Detect which cell encompasses the target text, then output its [X, Y] center coordinate. 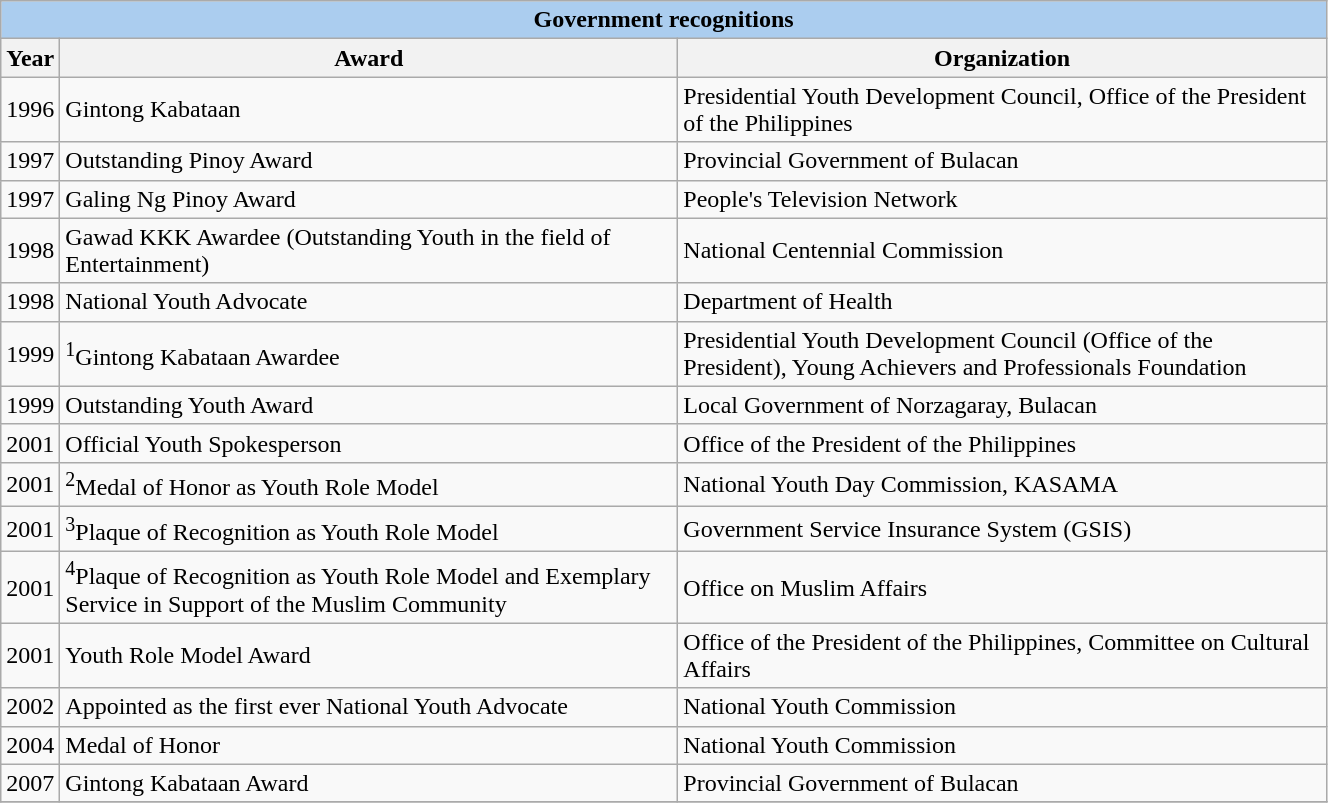
Official Youth Spokesperson [369, 443]
Gintong Kabataan Award [369, 783]
Department of Health [1002, 302]
Office of the President of the Philippines [1002, 443]
Youth Role Model Award [369, 656]
National Centennial Commission [1002, 250]
Organization [1002, 58]
1996 [30, 110]
Medal of Honor [369, 745]
Local Government of Norzagaray, Bulacan [1002, 405]
4Plaque of Recognition as Youth Role Model and Exemplary Service in Support of the Muslim Community [369, 587]
Presidential Youth Development Council (Office of the President), Young Achievers and Professionals Foundation [1002, 354]
Presidential Youth Development Council, Office of the President of the Philippines [1002, 110]
Office on Muslim Affairs [1002, 587]
People's Television Network [1002, 199]
Award [369, 58]
Gawad KKK Awardee (Outstanding Youth in the field of Entertainment) [369, 250]
National Youth Advocate [369, 302]
2007 [30, 783]
2Medal of Honor as Youth Role Model [369, 484]
Government recognitions [664, 20]
National Youth Day Commission, KASAMA [1002, 484]
Outstanding Youth Award [369, 405]
2004 [30, 745]
Office of the President of the Philippines, Committee on Cultural Affairs [1002, 656]
Government Service Insurance System (GSIS) [1002, 530]
1Gintong Kabataan Awardee [369, 354]
Gintong Kabataan [369, 110]
2002 [30, 707]
Outstanding Pinoy Award [369, 161]
Appointed as the first ever National Youth Advocate [369, 707]
3Plaque of Recognition as Youth Role Model [369, 530]
Year [30, 58]
Galing Ng Pinoy Award [369, 199]
